For the text-containing cell, return its midpoint in (X, Y) coordinate format. 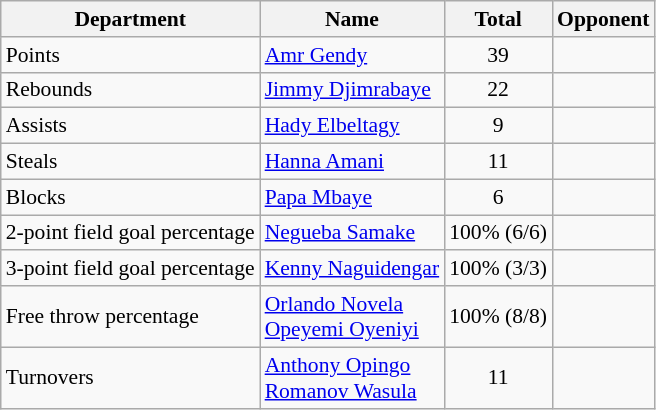
Total (498, 19)
Steals (130, 162)
100% (6/6) (498, 233)
6 (498, 197)
Points (130, 55)
Jimmy Djimrabaye (352, 90)
Hanna Amani (352, 162)
Assists (130, 126)
9 (498, 126)
Negueba Samake (352, 233)
Orlando Novela Opeyemi Oyeniyi (352, 316)
Hady Elbeltagy (352, 126)
Anthony Opingo Romanov Wasula (352, 378)
Rebounds (130, 90)
Free throw percentage (130, 316)
100% (8/8) (498, 316)
Opponent (604, 19)
Papa Mbaye (352, 197)
Turnovers (130, 378)
39 (498, 55)
Amr Gendy (352, 55)
Name (352, 19)
2-point field goal percentage (130, 233)
Department (130, 19)
Kenny Naguidengar (352, 269)
3-point field goal percentage (130, 269)
100% (3/3) (498, 269)
22 (498, 90)
Blocks (130, 197)
